Locate the cell with the specified text and output its (x, y) center coordinate. 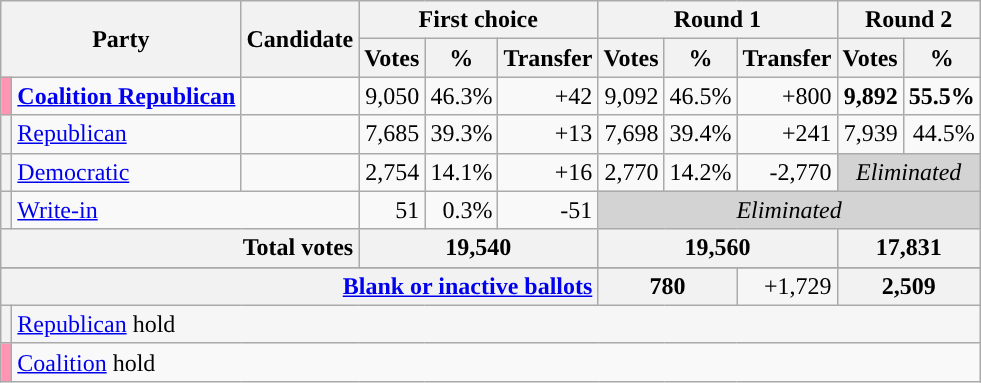
+800 (787, 96)
Total votes (180, 248)
780 (668, 286)
First choice (478, 20)
39.3% (462, 134)
Round 2 (908, 20)
Candidate (300, 39)
46.3% (462, 96)
+241 (787, 134)
46.5% (700, 96)
2,509 (908, 286)
Round 1 (718, 20)
14.1% (462, 172)
44.5% (942, 134)
+16 (548, 172)
-2,770 (787, 172)
9,050 (392, 96)
14.2% (700, 172)
2,770 (631, 172)
2,754 (392, 172)
7,698 (631, 134)
51 (392, 210)
Party (121, 39)
Republican (126, 134)
55.5% (942, 96)
19,560 (718, 248)
Coalition Republican (126, 96)
9,092 (631, 96)
Republican hold (496, 324)
7,685 (392, 134)
17,831 (908, 248)
7,939 (870, 134)
+42 (548, 96)
39.4% (700, 134)
0.3% (462, 210)
+1,729 (787, 286)
+13 (548, 134)
Coalition hold (496, 362)
-51 (548, 210)
Democratic (126, 172)
Blank or inactive ballots (300, 286)
19,540 (478, 248)
Write-in (186, 210)
9,892 (870, 96)
